Detect which cell encompasses the target text, then output its (x, y) center coordinate. 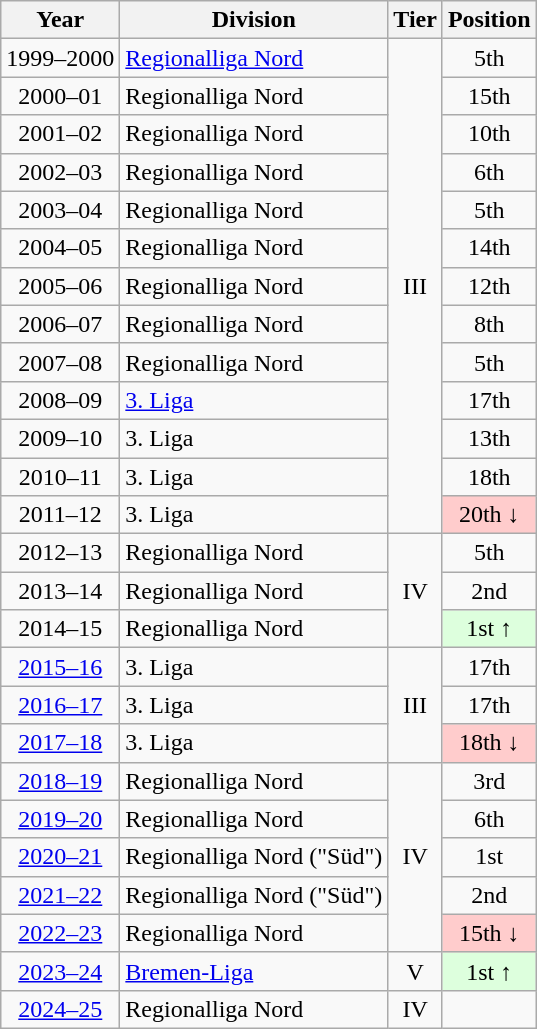
2020–21 (60, 857)
2010–11 (60, 477)
2005–06 (60, 286)
Tier (416, 20)
2018–19 (60, 781)
2011–12 (60, 515)
1999–2000 (60, 58)
18th (489, 477)
Bremen-Liga (254, 971)
Division (254, 20)
2015–16 (60, 667)
2024–25 (60, 1009)
V (416, 971)
18th ↓ (489, 743)
1st (489, 857)
10th (489, 134)
2012–13 (60, 553)
2001–02 (60, 134)
2017–18 (60, 743)
2000–01 (60, 96)
8th (489, 324)
20th ↓ (489, 515)
13th (489, 438)
2022–23 (60, 933)
15th (489, 96)
15th ↓ (489, 933)
Position (489, 20)
2021–22 (60, 895)
2014–15 (60, 629)
2023–24 (60, 971)
3rd (489, 781)
Year (60, 20)
2013–14 (60, 591)
2008–09 (60, 400)
14th (489, 248)
2007–08 (60, 362)
2004–05 (60, 248)
2002–03 (60, 172)
2016–17 (60, 705)
12th (489, 286)
2003–04 (60, 210)
2019–20 (60, 819)
2009–10 (60, 438)
2006–07 (60, 324)
